From the cell containing the given text, extract its center point as (x, y) coordinate. 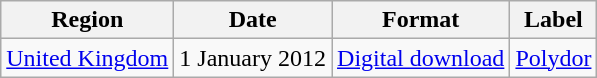
Digital download (421, 58)
Region (88, 20)
Date (253, 20)
United Kingdom (88, 58)
Polydor (554, 58)
Label (554, 20)
Format (421, 20)
1 January 2012 (253, 58)
